Provide the (X, Y) coordinate of the cell's center where the given text is located.  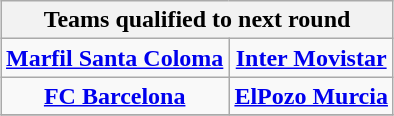
ElPozo Murcia (312, 96)
Inter Movistar (312, 58)
Marfil Santa Coloma (114, 58)
FC Barcelona (114, 96)
Teams qualified to next round (196, 20)
